Search for the cell housing the specified text and yield its [X, Y] center coordinate. 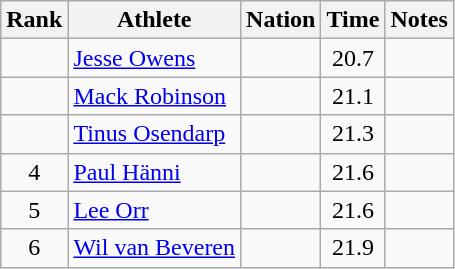
Jesse Owens [154, 58]
Wil van Beveren [154, 248]
21.3 [353, 134]
20.7 [353, 58]
Tinus Osendarp [154, 134]
4 [34, 172]
Athlete [154, 20]
Lee Orr [154, 210]
5 [34, 210]
Paul Hänni [154, 172]
Nation [281, 20]
Notes [419, 20]
Mack Robinson [154, 96]
6 [34, 248]
Rank [34, 20]
21.1 [353, 96]
21.9 [353, 248]
Time [353, 20]
